Provide the (x, y) coordinate of the cell's center where the given text is located.  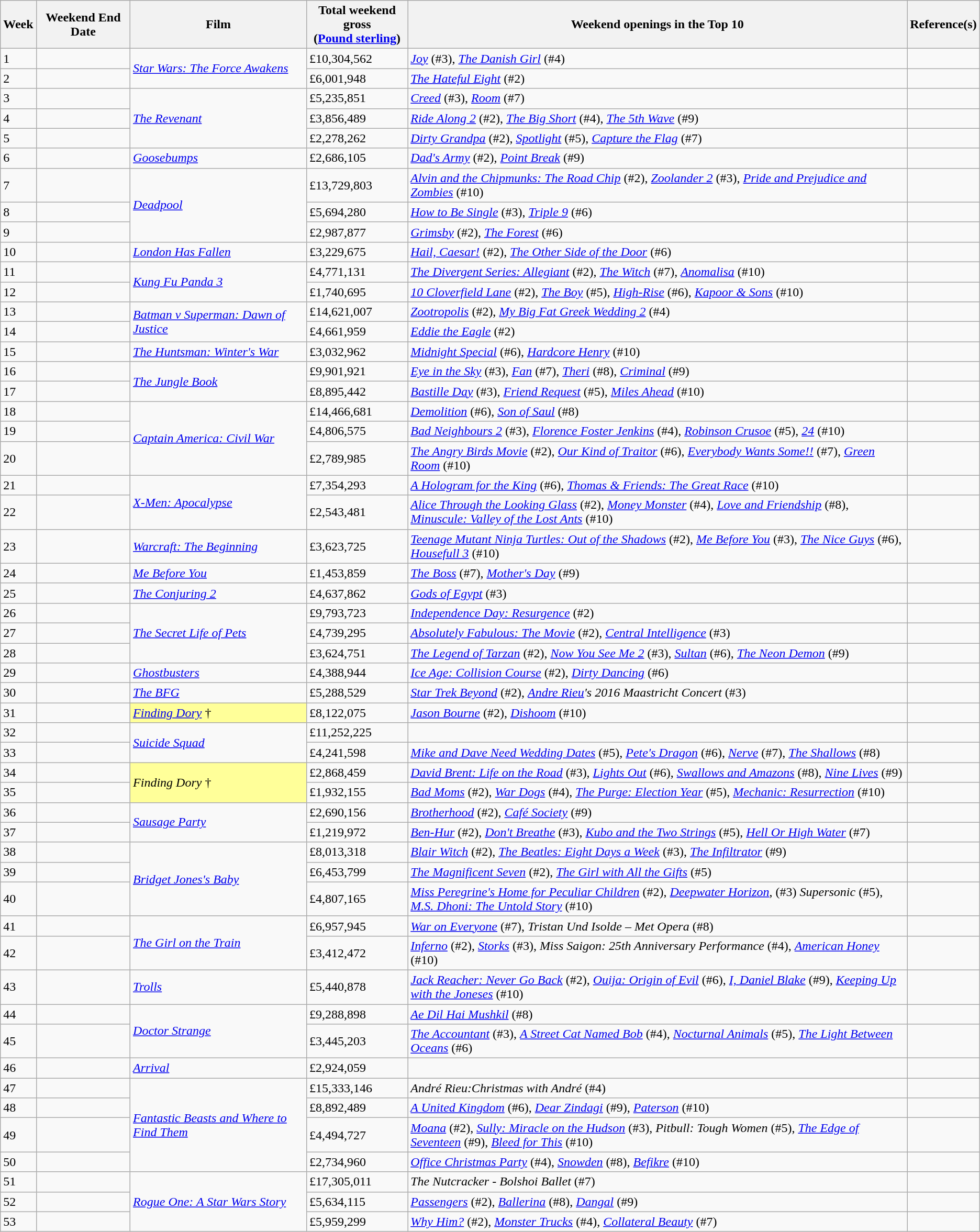
The Nutcracker - Bolshoi Ballet (#7) (658, 1182)
£2,789,985 (357, 458)
Ice Age: Collision Course (#2), Dirty Dancing (#6) (658, 673)
Dirty Grandpa (#2), Spotlight (#5), Capture the Flag (#7) (658, 138)
The Girl on the Train (219, 943)
Eye in the Sky (#3), Fan (#7), Theri (#8), Criminal (#9) (658, 372)
29 (18, 673)
£5,959,299 (357, 1222)
Trolls (219, 987)
41 (18, 926)
£4,739,295 (357, 633)
36 (18, 812)
50 (18, 1162)
Ride Along 2 (#2), The Big Short (#4), The 5th Wave (#9) (658, 118)
£2,543,481 (357, 512)
14 (18, 332)
Alvin and the Chipmunks: The Road Chip (#2), Zoolander 2 (#3), Pride and Prejudice and Zombies (#10) (658, 185)
19 (18, 431)
37 (18, 832)
Independence Day: Resurgence (#2) (658, 613)
1 (18, 59)
Ghostbusters (219, 673)
Bad Neighbours 2 (#3), Florence Foster Jenkins (#4), Robinson Crusoe (#5), 24 (#10) (658, 431)
10 (18, 252)
23 (18, 546)
Reference(s) (943, 25)
18 (18, 411)
£3,445,203 (357, 1041)
Batman v Superman: Dawn of Justice (219, 322)
£8,122,075 (357, 713)
The Conjuring 2 (219, 593)
Gods of Egypt (#3) (658, 593)
£9,288,898 (357, 1014)
Ae Dil Hai Mushkil (#8) (658, 1014)
44 (18, 1014)
Film (219, 25)
£4,806,575 (357, 431)
43 (18, 987)
The Secret Life of Pets (219, 633)
The Angry Birds Movie (#2), Our Kind of Traitor (#6), Everybody Wants Some!! (#7), Green Room (#10) (658, 458)
£6,453,799 (357, 872)
£2,690,156 (357, 812)
The Magnificent Seven (#2), The Girl with All the Gifts (#5) (658, 872)
25 (18, 593)
8 (18, 212)
Me Before You (219, 573)
34 (18, 772)
£4,241,598 (357, 753)
£14,466,681 (357, 411)
£2,734,960 (357, 1162)
£1,453,859 (357, 573)
£7,354,293 (357, 485)
4 (18, 118)
Week (18, 25)
£5,288,529 (357, 693)
32 (18, 733)
Creed (#3), Room (#7) (658, 98)
Doctor Strange (219, 1031)
9 (18, 232)
Weekend End Date (83, 25)
£4,388,944 (357, 673)
Moana (#2), Sully: Miracle on the Hudson (#3), Pitbull: Tough Women (#5), The Edge of Seventeen (#9), Bleed for This (#10) (658, 1135)
5 (18, 138)
£5,694,280 (357, 212)
A United Kingdom (#6), Dear Zindagi (#9), Paterson (#10) (658, 1108)
51 (18, 1182)
Blair Witch (#2), The Beatles: Eight Days a Week (#3), The Infiltrator (#9) (658, 852)
Joy (#3), The Danish Girl (#4) (658, 59)
£3,856,489 (357, 118)
27 (18, 633)
£11,252,225 (357, 733)
46 (18, 1068)
£2,278,262 (357, 138)
38 (18, 852)
X-Men: Apocalypse (219, 502)
£3,624,751 (357, 653)
£6,001,948 (357, 79)
£4,637,862 (357, 593)
Sausage Party (219, 822)
Inferno (#2), Storks (#3), Miss Saigon: 25th Anniversary Performance (#4), American Honey (#10) (658, 953)
49 (18, 1135)
45 (18, 1041)
London Has Fallen (219, 252)
Total weekend gross(Pound sterling) (357, 25)
48 (18, 1108)
Bad Moms (#2), War Dogs (#4), The Purge: Election Year (#5), Mechanic: Resurrection (#10) (658, 792)
The Hateful Eight (#2) (658, 79)
Passengers (#2), Ballerina (#8), Dangal (#9) (658, 1202)
12 (18, 292)
£4,661,959 (357, 332)
How to Be Single (#3), Triple 9 (#6) (658, 212)
Absolutely Fabulous: The Movie (#2), Central Intelligence (#3) (658, 633)
£5,235,851 (357, 98)
The Huntsman: Winter's War (219, 352)
£14,621,007 (357, 312)
Mike and Dave Need Wedding Dates (#5), Pete's Dragon (#6), Nerve (#7), The Shallows (#8) (658, 753)
£1,740,695 (357, 292)
2 (18, 79)
Fantastic Beasts and Where to Find Them (219, 1125)
Arrival (219, 1068)
11 (18, 272)
Bastille Day (#3), Friend Request (#5), Miles Ahead (#10) (658, 391)
53 (18, 1222)
Alice Through the Looking Glass (#2), Money Monster (#4), Love and Friendship (#8), Minuscule: Valley of the Lost Ants (#10) (658, 512)
24 (18, 573)
Why Him? (#2), Monster Trucks (#4), Collateral Beauty (#7) (658, 1222)
Midnight Special (#6), Hardcore Henry (#10) (658, 352)
Star Wars: The Force Awakens (219, 69)
47 (18, 1088)
The Revenant (219, 118)
Jack Reacher: Never Go Back (#2), Ouija: Origin of Evil (#6), I, Daniel Blake (#9), Keeping Up with the Joneses (#10) (658, 987)
Bridget Jones's Baby (219, 879)
20 (18, 458)
17 (18, 391)
52 (18, 1202)
Rogue One: A Star Wars Story (219, 1202)
Brotherhood (#2), Café Society (#9) (658, 812)
£2,924,059 (357, 1068)
35 (18, 792)
War on Everyone (#7), Tristan Und Isolde – Met Opera (#8) (658, 926)
£2,686,105 (357, 158)
Deadpool (219, 205)
30 (18, 693)
Captain America: Civil War (219, 439)
Warcraft: The Beginning (219, 546)
Teenage Mutant Ninja Turtles: Out of the Shadows (#2), Me Before You (#3), The Nice Guys (#6), Housefull 3 (#10) (658, 546)
The Jungle Book (219, 382)
Jason Bourne (#2), Dishoom (#10) (658, 713)
Suicide Squad (219, 743)
3 (18, 98)
£4,494,727 (357, 1135)
Zootropolis (#2), My Big Fat Greek Wedding 2 (#4) (658, 312)
Demolition (#6), Son of Saul (#8) (658, 411)
39 (18, 872)
Dad's Army (#2), Point Break (#9) (658, 158)
21 (18, 485)
Star Trek Beyond (#2), Andre Rieu's 2016 Maastricht Concert (#3) (658, 693)
15 (18, 352)
£9,901,921 (357, 372)
40 (18, 899)
£8,895,442 (357, 391)
£3,623,725 (357, 546)
£3,412,472 (357, 953)
10 Cloverfield Lane (#2), The Boy (#5), High-Rise (#6), Kapoor & Sons (#10) (658, 292)
The Legend of Tarzan (#2), Now You See Me 2 (#3), Sultan (#6), The Neon Demon (#9) (658, 653)
Ben-Hur (#2), Don't Breathe (#3), Kubo and the Two Strings (#5), Hell Or High Water (#7) (658, 832)
£13,729,803 (357, 185)
31 (18, 713)
26 (18, 613)
£17,305,011 (357, 1182)
£1,932,155 (357, 792)
The Boss (#7), Mother's Day (#9) (658, 573)
£5,440,878 (357, 987)
£15,333,146 (357, 1088)
£3,032,962 (357, 352)
28 (18, 653)
13 (18, 312)
André Rieu:Christmas with André (#4) (658, 1088)
Eddie the Eagle (#2) (658, 332)
The Accountant (#3), A Street Cat Named Bob (#4), Nocturnal Animals (#5), The Light Between Oceans (#6) (658, 1041)
Grimsby (#2), The Forest (#6) (658, 232)
42 (18, 953)
£8,892,489 (357, 1108)
£9,793,723 (357, 613)
The Divergent Series: Allegiant (#2), The Witch (#7), Anomalisa (#10) (658, 272)
£10,304,562 (357, 59)
Goosebumps (219, 158)
Hail, Caesar! (#2), The Other Side of the Door (#6) (658, 252)
£4,807,165 (357, 899)
Office Christmas Party (#4), Snowden (#8), Befikre (#10) (658, 1162)
Kung Fu Panda 3 (219, 282)
Weekend openings in the Top 10 (658, 25)
£1,219,972 (357, 832)
A Hologram for the King (#6), Thomas & Friends: The Great Race (#10) (658, 485)
Miss Peregrine's Home for Peculiar Children (#2), Deepwater Horizon, (#3) Supersonic (#5), M.S. Dhoni: The Untold Story (#10) (658, 899)
David Brent: Life on the Road (#3), Lights Out (#6), Swallows and Amazons (#8), Nine Lives (#9) (658, 772)
£8,013,318 (357, 852)
16 (18, 372)
£5,634,115 (357, 1202)
33 (18, 753)
£4,771,131 (357, 272)
The BFG (219, 693)
6 (18, 158)
7 (18, 185)
£2,868,459 (357, 772)
£6,957,945 (357, 926)
£2,987,877 (357, 232)
£3,229,675 (357, 252)
22 (18, 512)
